For the text-containing cell, return its midpoint in [X, Y] coordinate format. 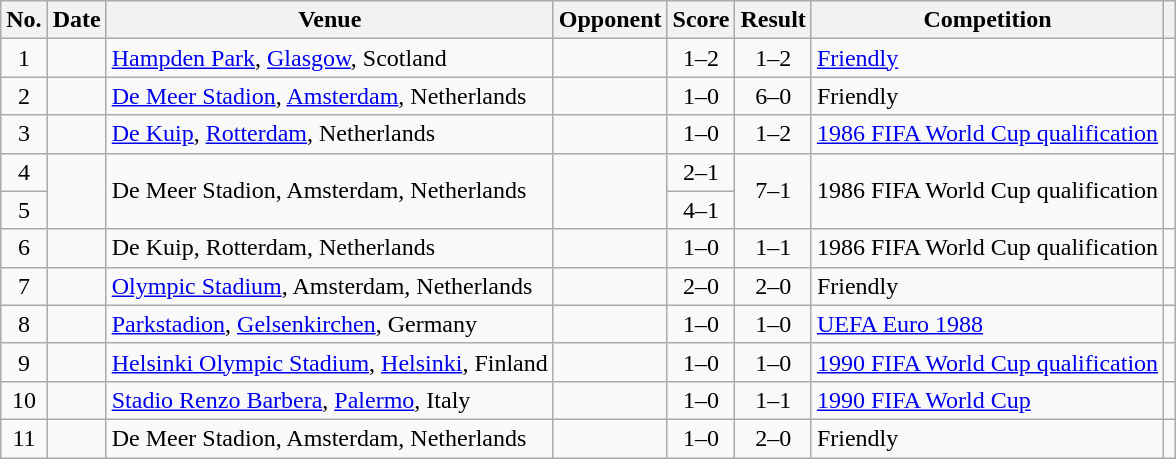
6–0 [773, 96]
6 [24, 248]
Hampden Park, Glasgow, Scotland [330, 58]
Stadio Renzo Barbera, Palermo, Italy [330, 400]
3 [24, 134]
7–1 [773, 191]
2 [24, 96]
Date [76, 20]
2–1 [701, 172]
Parkstadion, Gelsenkirchen, Germany [330, 324]
5 [24, 210]
8 [24, 324]
9 [24, 362]
4 [24, 172]
10 [24, 400]
4–1 [701, 210]
Helsinki Olympic Stadium, Helsinki, Finland [330, 362]
Venue [330, 20]
Score [701, 20]
Olympic Stadium, Amsterdam, Netherlands [330, 286]
1 [24, 58]
7 [24, 286]
1990 FIFA World Cup [987, 400]
1990 FIFA World Cup qualification [987, 362]
Result [773, 20]
No. [24, 20]
UEFA Euro 1988 [987, 324]
Competition [987, 20]
Opponent [610, 20]
11 [24, 438]
